For the text-containing cell, return its midpoint in (X, Y) coordinate format. 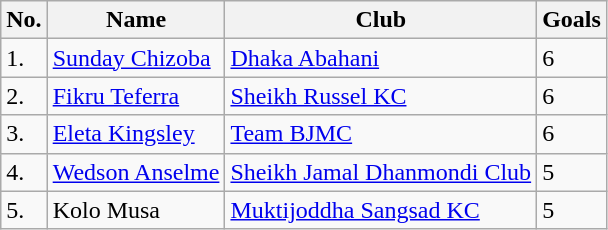
No. (24, 20)
1. (24, 58)
Club (381, 20)
3. (24, 134)
Name (136, 20)
5. (24, 210)
Team BJMC (381, 134)
Dhaka Abahani (381, 58)
Sheikh Jamal Dhanmondi Club (381, 172)
Sheikh Russel KC (381, 96)
Muktijoddha Sangsad KC (381, 210)
2. (24, 96)
Wedson Anselme (136, 172)
Eleta Kingsley (136, 134)
Goals (572, 20)
Fikru Teferra (136, 96)
Kolo Musa (136, 210)
4. (24, 172)
Sunday Chizoba (136, 58)
